Capture the cell that displays the provided text and extract its [x, y] central coordinate. 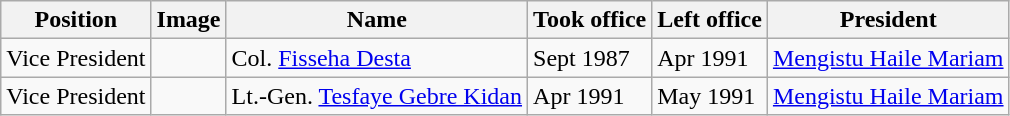
Took office [590, 20]
Left office [710, 20]
Position [76, 20]
Lt.-Gen. Tesfaye Gebre Kidan [377, 96]
May 1991 [710, 96]
Sept 1987 [590, 58]
Image [188, 20]
Col. Fisseha Desta [377, 58]
Name [377, 20]
President [888, 20]
